Search for the cell housing the specified text and yield its (X, Y) center coordinate. 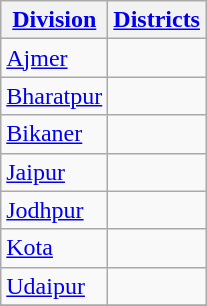
Bharatpur (54, 96)
Districts (157, 20)
Division (54, 20)
Ajmer (54, 58)
Jaipur (54, 172)
Udaipur (54, 286)
Jodhpur (54, 210)
Bikaner (54, 134)
Kota (54, 248)
